Detect which cell encompasses the target text, then output its (X, Y) center coordinate. 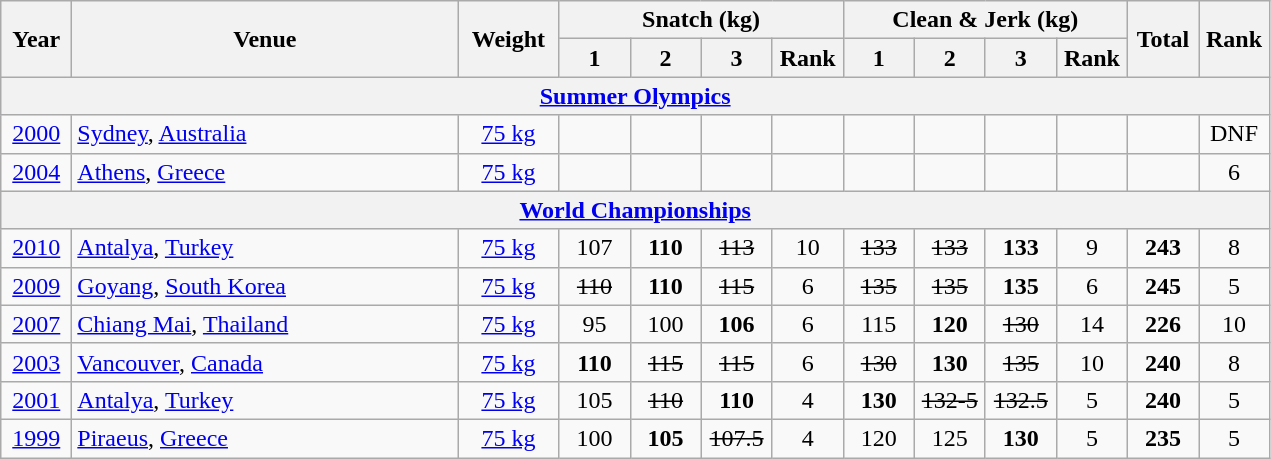
9 (1092, 248)
125 (950, 438)
Snatch (kg) (701, 20)
2000 (36, 134)
2001 (36, 400)
2010 (36, 248)
Year (36, 39)
Chiang Mai, Thailand (265, 324)
Total (1162, 39)
Summer Olympics (636, 96)
14 (1092, 324)
Goyang, South Korea (265, 286)
DNF (1234, 134)
World Championships (636, 210)
245 (1162, 286)
Clean & Jerk (kg) (985, 20)
106 (736, 324)
Athens, Greece (265, 172)
2007 (36, 324)
1999 (36, 438)
Sydney, Australia (265, 134)
243 (1162, 248)
95 (594, 324)
132-5 (950, 400)
226 (1162, 324)
Piraeus, Greece (265, 438)
107.5 (736, 438)
235 (1162, 438)
Venue (265, 39)
2009 (36, 286)
2003 (36, 362)
Vancouver, Canada (265, 362)
2004 (36, 172)
132.5 (1020, 400)
107 (594, 248)
Weight (508, 39)
113 (736, 248)
